For the text-containing cell, return its midpoint in [X, Y] coordinate format. 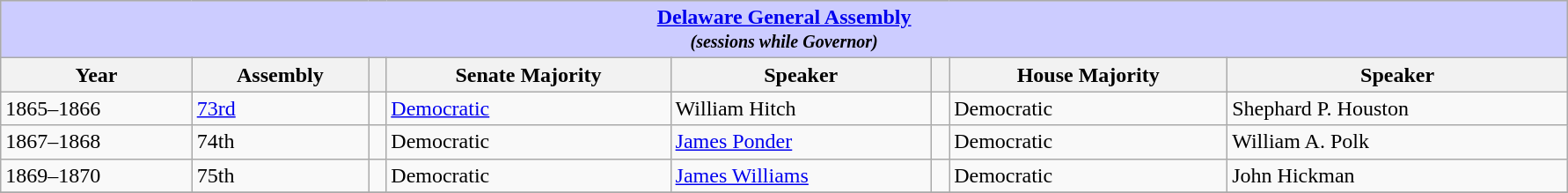
Assembly [280, 75]
James Ponder [801, 142]
John Hickman [1397, 175]
House Majority [1088, 75]
73rd [280, 108]
Senate Majority [528, 75]
Delaware General Assembly (sessions while Governor) [785, 30]
Shephard P. Houston [1397, 108]
75th [280, 175]
1869–1870 [97, 175]
James Williams [801, 175]
William A. Polk [1397, 142]
1867–1868 [97, 142]
William Hitch [801, 108]
1865–1866 [97, 108]
Year [97, 75]
74th [280, 142]
